Return [X, Y] of the center of cell containing provided text 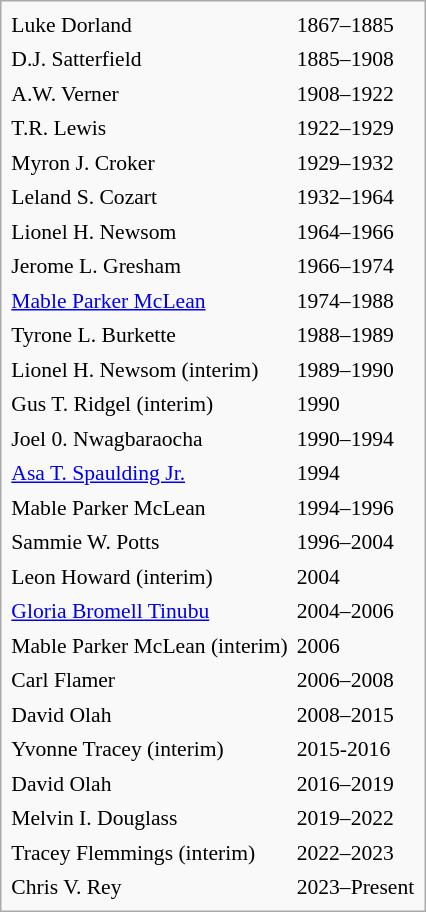
2015-2016 [356, 749]
1964–1966 [356, 232]
Yvonne Tracey (interim) [149, 749]
D.J. Satterfield [149, 59]
1988–1989 [356, 335]
1990 [356, 404]
1989–1990 [356, 370]
1922–1929 [356, 128]
2022–2023 [356, 853]
1908–1922 [356, 94]
1932–1964 [356, 197]
Melvin I. Douglass [149, 818]
T.R. Lewis [149, 128]
Leon Howard (interim) [149, 577]
Myron J. Croker [149, 163]
2008–2015 [356, 715]
1996–2004 [356, 542]
2004–2006 [356, 611]
Carl Flamer [149, 680]
Leland S. Cozart [149, 197]
1994–1996 [356, 508]
Chris V. Rey [149, 887]
1867–1885 [356, 25]
2004 [356, 577]
Luke Dorland [149, 25]
Mable Parker McLean (interim) [149, 646]
1885–1908 [356, 59]
Joel 0. Nwagbaraocha [149, 439]
Jerome L. Gresham [149, 266]
Tracey Flemmings (interim) [149, 853]
2023–Present [356, 887]
Asa T. Spaulding Jr. [149, 473]
Lionel H. Newsom (interim) [149, 370]
Gloria Bromell Tinubu [149, 611]
2006 [356, 646]
2016–2019 [356, 784]
2006–2008 [356, 680]
1929–1932 [356, 163]
2019–2022 [356, 818]
Tyrone L. Burkette [149, 335]
1994 [356, 473]
Gus T. Ridgel (interim) [149, 404]
Sammie W. Potts [149, 542]
1974–1988 [356, 301]
Lionel H. Newsom [149, 232]
1990–1994 [356, 439]
1966–1974 [356, 266]
A.W. Verner [149, 94]
